Output the [x, y] coordinate of the center of the cell containing the given text.  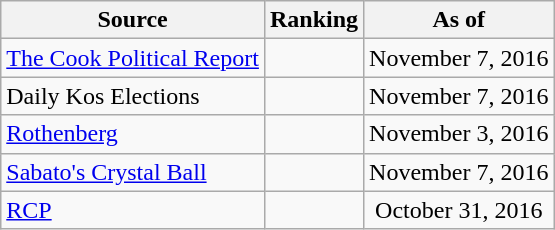
As of [459, 20]
Rothenberg [133, 134]
Source [133, 20]
RCP [133, 210]
The Cook Political Report [133, 58]
October 31, 2016 [459, 210]
Daily Kos Elections [133, 96]
November 3, 2016 [459, 134]
Ranking [314, 20]
Sabato's Crystal Ball [133, 172]
